Return [x, y] of the center of cell containing provided text 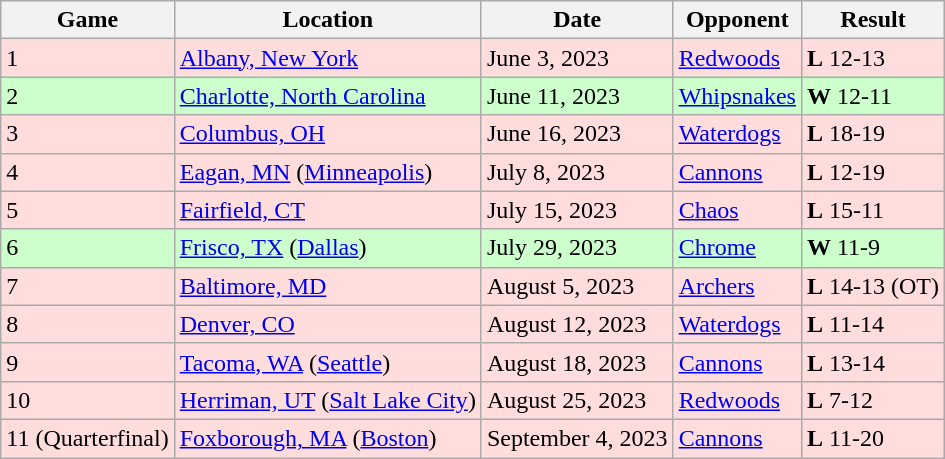
June 3, 2023 [577, 58]
1 [88, 58]
L 18-19 [872, 134]
6 [88, 248]
8 [88, 324]
W 12-11 [872, 96]
L 11-14 [872, 324]
L 7-12 [872, 400]
Whipsnakes [737, 96]
2 [88, 96]
August 25, 2023 [577, 400]
4 [88, 172]
Opponent [737, 20]
7 [88, 286]
3 [88, 134]
L 13-14 [872, 362]
July 8, 2023 [577, 172]
Game [88, 20]
Baltimore, MD [328, 286]
July 29, 2023 [577, 248]
L 15-11 [872, 210]
Denver, CO [328, 324]
L 14-13 (OT) [872, 286]
August 12, 2023 [577, 324]
L 11-20 [872, 438]
Tacoma, WA (Seattle) [328, 362]
Albany, New York [328, 58]
Herriman, UT (Salt Lake City) [328, 400]
June 16, 2023 [577, 134]
W 11-9 [872, 248]
June 11, 2023 [577, 96]
Frisco, TX (Dallas) [328, 248]
Chrome [737, 248]
10 [88, 400]
Eagan, MN (Minneapolis) [328, 172]
Fairfield, CT [328, 210]
Location [328, 20]
Columbus, OH [328, 134]
9 [88, 362]
September 4, 2023 [577, 438]
5 [88, 210]
L 12-19 [872, 172]
Chaos [737, 210]
July 15, 2023 [577, 210]
11 (Quarterfinal) [88, 438]
Result [872, 20]
Date [577, 20]
Foxborough, MA (Boston) [328, 438]
August 18, 2023 [577, 362]
August 5, 2023 [577, 286]
Archers [737, 286]
L 12-13 [872, 58]
Charlotte, North Carolina [328, 96]
